Provide the [x, y] coordinate of the cell's center where the given text is located.  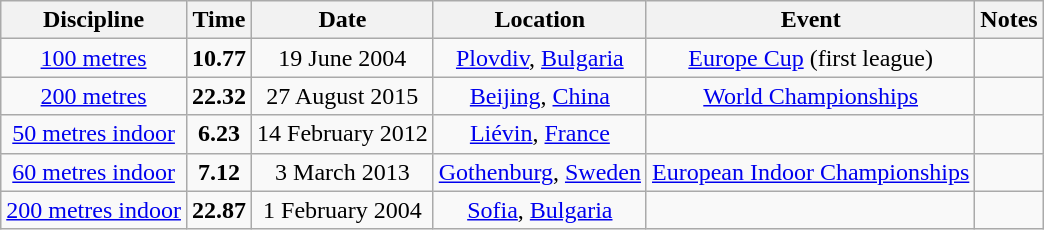
22.87 [218, 210]
27 August 2015 [343, 96]
7.12 [218, 172]
Time [218, 20]
Date [343, 20]
3 March 2013 [343, 172]
World Championships [810, 96]
European Indoor Championships [810, 172]
60 metres indoor [94, 172]
Location [540, 20]
19 June 2004 [343, 58]
100 metres [94, 58]
200 metres indoor [94, 210]
Europe Cup (first league) [810, 58]
Plovdiv, Bulgaria [540, 58]
Sofia, Bulgaria [540, 210]
22.32 [218, 96]
1 February 2004 [343, 210]
6.23 [218, 134]
14 February 2012 [343, 134]
Beijing, China [540, 96]
Gothenburg, Sweden [540, 172]
Liévin, France [540, 134]
200 metres [94, 96]
Discipline [94, 20]
50 metres indoor [94, 134]
Event [810, 20]
Notes [1009, 20]
10.77 [218, 58]
